Pinpoint the cell where the given text exists, returning its [X, Y] midpoint coordinate. 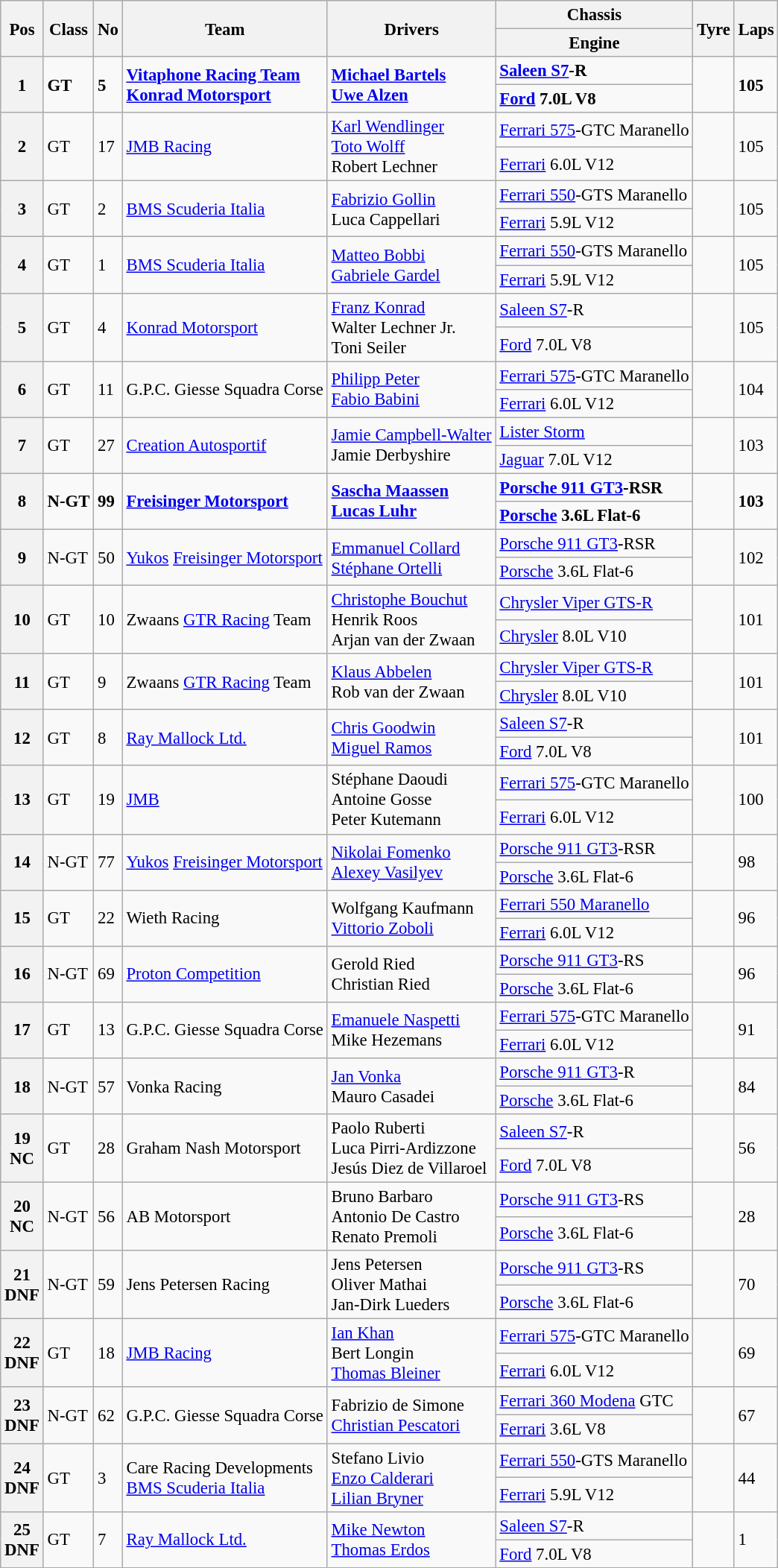
Emmanuel Collard Stéphane Ortelli [411, 557]
59 [108, 1285]
Jens Petersen Racing [225, 1285]
16 [22, 975]
22DNF [22, 1353]
Tyre [714, 28]
Christophe Bouchut Henrik Roos Arjan van der Zwaan [411, 620]
44 [756, 1478]
AB Motorsport [225, 1217]
Vitaphone Racing Team Konrad Motorsport [225, 85]
Michael Bartels Uwe Alzen [411, 85]
Jens Petersen Oliver Mathai Jan-Dirk Lueders [411, 1285]
Jan Vonka Mauro Casadei [411, 1087]
19 [108, 800]
14 [22, 862]
Bruno Barbaro Antonio De Castro Renato Premoli [411, 1217]
Wolfgang Kaufmann Vittorio Zoboli [411, 918]
Ferrari 550 Maranello [595, 904]
22 [108, 918]
98 [756, 862]
Creation Autosportif [225, 446]
12 [22, 738]
15 [22, 918]
102 [756, 557]
21DNF [22, 1285]
Chris Goodwin Miguel Ramos [411, 738]
Ian Khan Bert Longin Thomas Bleiner [411, 1353]
Stefano Livio Enzo Calderari Lilian Bryner [411, 1478]
19NC [22, 1148]
Philipp Peter Fabio Babini [411, 389]
Jamie Campbell-Walter Jamie Derbyshire [411, 446]
25DNF [22, 1540]
67 [756, 1416]
Jaguar 7.0L V12 [595, 460]
Stéphane Daoudi Antoine Gosse Peter Kutemann [411, 800]
Klaus Abbelen Rob van der Zwaan [411, 681]
Ferrari 360 Modena GTC [595, 1402]
Care Racing Developments BMS Scuderia Italia [225, 1478]
Mike Newton Thomas Erdos [411, 1540]
Emanuele Naspetti Mike Hezemans [411, 1030]
Matteo Bobbi Gabriele Gardel [411, 265]
27 [108, 446]
Paolo Ruberti Luca Pirri-Ardizzone Jesús Diez de Villaroel [411, 1148]
JMB [225, 800]
57 [108, 1087]
Gerold Ried Christian Ried [411, 975]
100 [756, 800]
Fabrizio de Simone Christian Pescatori [411, 1416]
6 [22, 389]
24DNF [22, 1478]
Fabrizio Gollin Luca Cappellari [411, 209]
Franz Konrad Walter Lechner Jr. Toni Seiler [411, 327]
Team [225, 28]
No [108, 28]
91 [756, 1030]
Chassis [595, 15]
Konrad Motorsport [225, 327]
Freisinger Motorsport [225, 501]
23DNF [22, 1416]
62 [108, 1416]
Sascha Maassen Lucas Luhr [411, 501]
70 [756, 1285]
Proton Competition [225, 975]
Nikolai Fomenko Alexey Vasilyev [411, 862]
Class [69, 28]
Wieth Racing [225, 918]
Vonka Racing [225, 1087]
Karl Wendlinger Toto Wolff Robert Lechner [411, 147]
Porsche 911 GT3-R [595, 1072]
Ferrari 3.6L V8 [595, 1429]
20NC [22, 1217]
Drivers [411, 28]
Pos [22, 28]
77 [108, 862]
Lister Storm [595, 431]
99 [108, 501]
50 [108, 557]
84 [756, 1087]
Laps [756, 28]
104 [756, 389]
Graham Nash Motorsport [225, 1148]
Engine [595, 43]
